Output the [X, Y] coordinate of the center of the cell containing the given text.  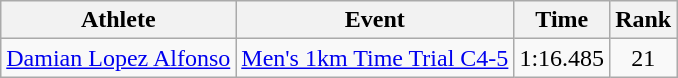
1:16.485 [562, 58]
Athlete [118, 20]
Men's 1km Time Trial C4-5 [375, 58]
Event [375, 20]
21 [644, 58]
Rank [644, 20]
Time [562, 20]
Damian Lopez Alfonso [118, 58]
